Detect which cell encompasses the target text, then output its (x, y) center coordinate. 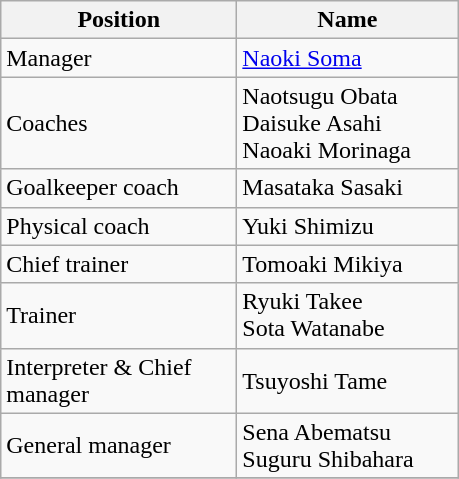
Goalkeeper coach (119, 188)
Trainer (119, 316)
Sena Abematsu Suguru Shibahara (348, 446)
Tomoaki Mikiya (348, 264)
Tsuyoshi Tame (348, 380)
Naoki Soma (348, 58)
Yuki Shimizu (348, 226)
Interpreter & Chief manager (119, 380)
Name (348, 20)
Ryuki Takee Sota Watanabe (348, 316)
Chief trainer (119, 264)
Masataka Sasaki (348, 188)
Naotsugu Obata Daisuke Asahi Naoaki Morinaga (348, 123)
General manager (119, 446)
Manager (119, 58)
Physical coach (119, 226)
Coaches (119, 123)
Position (119, 20)
